Locate the cell with the specified text and output its [x, y] center coordinate. 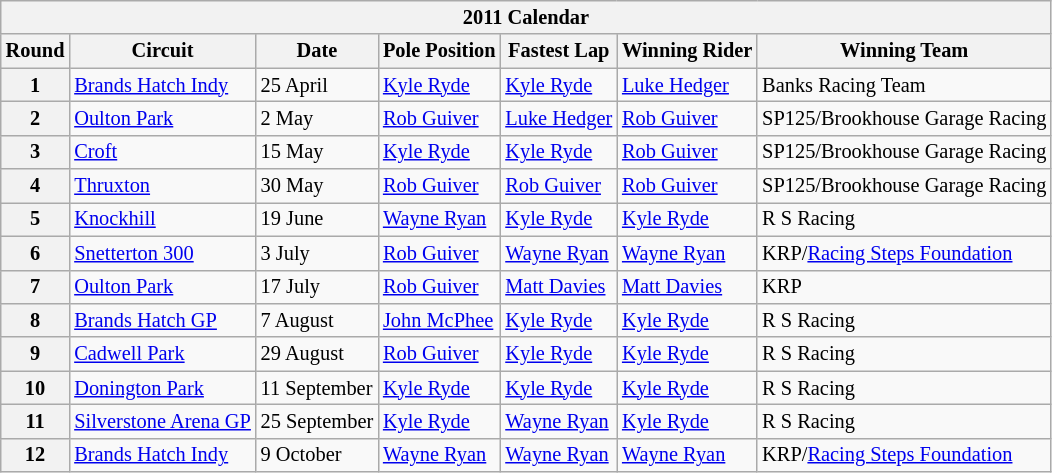
17 July [317, 287]
25 September [317, 421]
2011 Calendar [526, 17]
19 June [317, 219]
Brands Hatch GP [162, 320]
11 September [317, 388]
6 [36, 253]
Fastest Lap [558, 51]
7 [36, 287]
1 [36, 85]
Date [317, 51]
Round [36, 51]
8 [36, 320]
3 [36, 152]
11 [36, 421]
2 May [317, 118]
Circuit [162, 51]
Winning Rider [687, 51]
Thruxton [162, 186]
30 May [317, 186]
7 August [317, 320]
12 [36, 455]
Silverstone Arena GP [162, 421]
John McPhee [439, 320]
4 [36, 186]
9 October [317, 455]
KRP [904, 287]
9 [36, 354]
Snetterton 300 [162, 253]
10 [36, 388]
29 August [317, 354]
5 [36, 219]
Knockhill [162, 219]
Cadwell Park [162, 354]
3 July [317, 253]
Banks Racing Team [904, 85]
25 April [317, 85]
Winning Team [904, 51]
2 [36, 118]
Croft [162, 152]
Donington Park [162, 388]
Pole Position [439, 51]
15 May [317, 152]
